Scan for the cell matching the given text and deliver its (X, Y) coordinate at center. 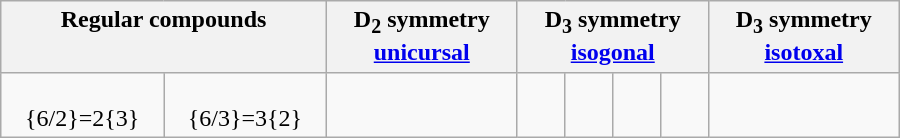
{6/2}=2{3} (82, 104)
Regular compounds (164, 36)
D2 symmetryunicursal (422, 36)
{6/3}=3{2} (246, 104)
D3 symmetryisotoxal (804, 36)
D3 symmetryisogonal (612, 36)
